Determine the (X, Y) coordinate at the center of the cell enclosing the given text.  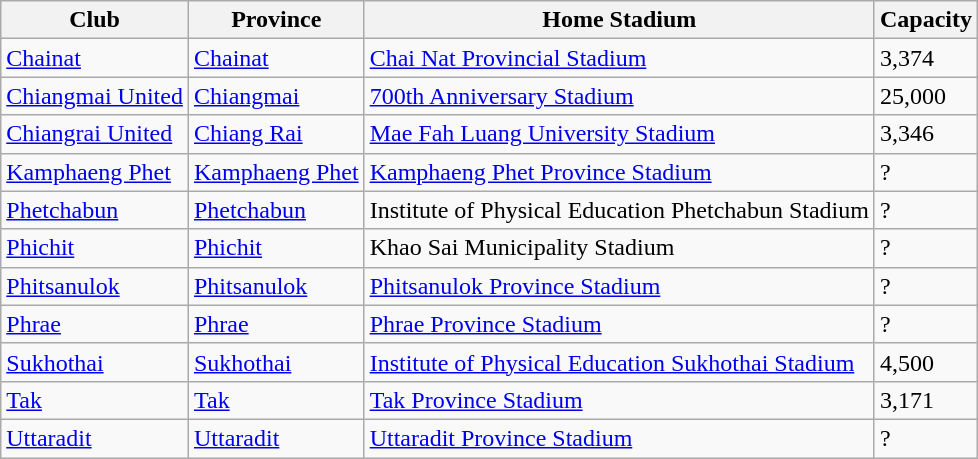
Club (95, 20)
Institute of Physical Education Sukhothai Stadium (619, 362)
25,000 (926, 96)
Phitsanulok Province Stadium (619, 286)
Chiang Rai (276, 134)
3,171 (926, 400)
Khao Sai Municipality Stadium (619, 248)
Chai Nat Provincial Stadium (619, 58)
3,374 (926, 58)
4,500 (926, 362)
Home Stadium (619, 20)
Tak Province Stadium (619, 400)
700th Anniversary Stadium (619, 96)
Chiangmai United (95, 96)
Phrae Province Stadium (619, 324)
Province (276, 20)
3,346 (926, 134)
Mae Fah Luang University Stadium (619, 134)
Kamphaeng Phet Province Stadium (619, 172)
Institute of Physical Education Phetchabun Stadium (619, 210)
Chiangmai (276, 96)
Uttaradit Province Stadium (619, 438)
Chiangrai United (95, 134)
Capacity (926, 20)
